Return [X, Y] of the center of cell containing provided text 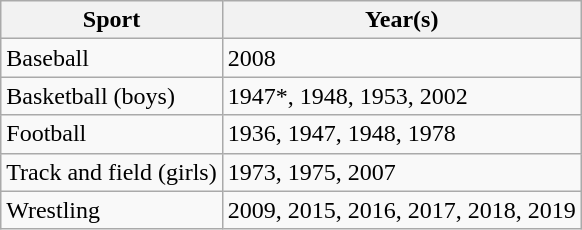
Sport [112, 20]
2009, 2015, 2016, 2017, 2018, 2019 [402, 210]
Football [112, 134]
1936, 1947, 1948, 1978 [402, 134]
2008 [402, 58]
Wrestling [112, 210]
Basketball (boys) [112, 96]
Year(s) [402, 20]
1973, 1975, 2007 [402, 172]
Baseball [112, 58]
Track and field (girls) [112, 172]
1947*, 1948, 1953, 2002 [402, 96]
